Detect which cell encompasses the target text, then output its [X, Y] center coordinate. 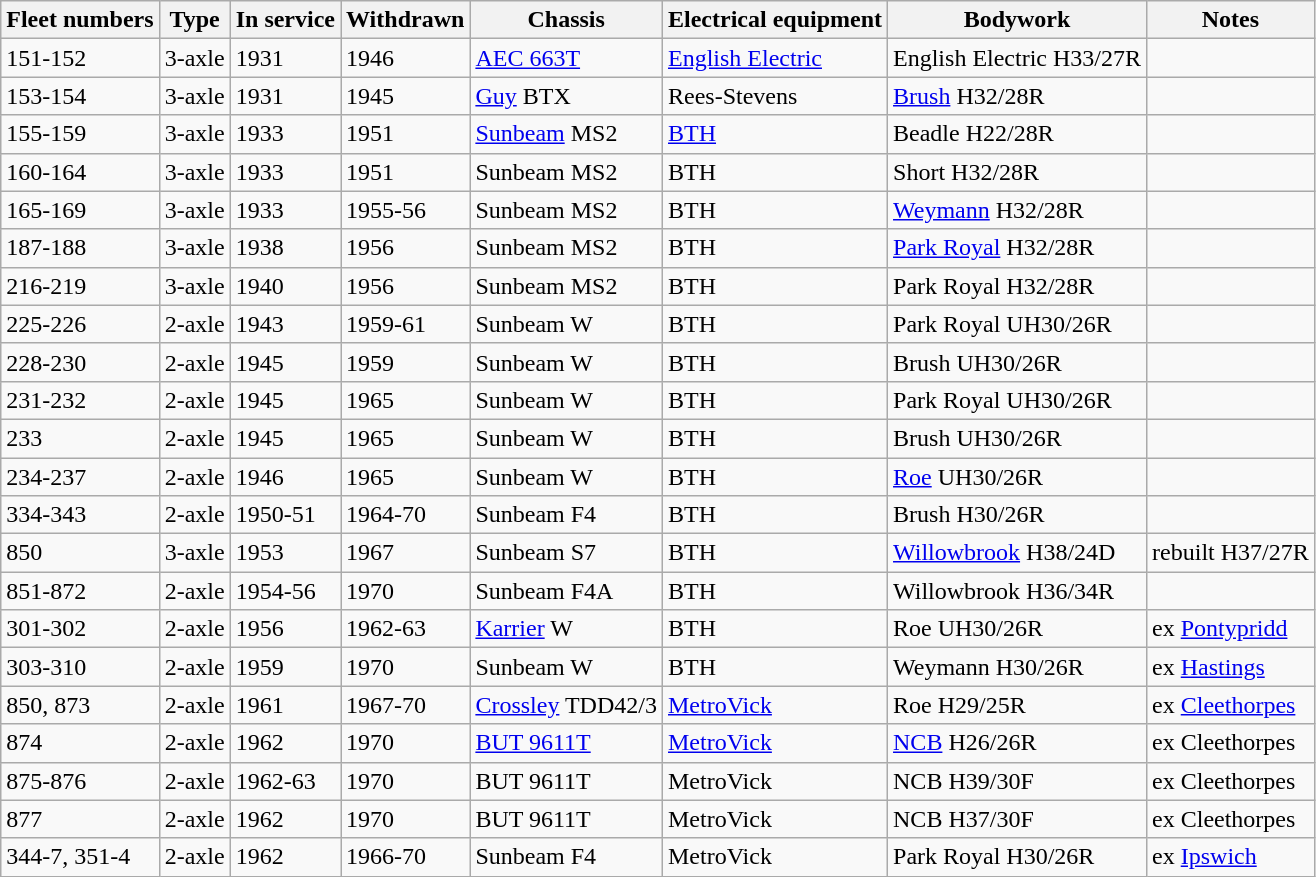
English Electric [774, 58]
Brush H32/28R [1018, 96]
344-7, 351-4 [80, 857]
Roe H29/25R [1018, 705]
Willowbrook H38/24D [1018, 553]
850 [80, 553]
NCB H37/30F [1018, 819]
Willowbrook H36/34R [1018, 591]
1959-61 [406, 324]
1967-70 [406, 705]
Notes [1231, 20]
Electrical equipment [774, 20]
301-302 [80, 629]
rebuilt H37/27R [1231, 553]
1964-70 [406, 515]
850, 873 [80, 705]
334-343 [80, 515]
Karrier W [566, 629]
151-152 [80, 58]
ex Pontypridd [1231, 629]
Brush H30/26R [1018, 515]
NCB H39/30F [1018, 781]
ex Hastings [1231, 667]
225-226 [80, 324]
NCB H26/26R [1018, 743]
English Electric H33/27R [1018, 58]
Sunbeam S7 [566, 553]
874 [80, 743]
165-169 [80, 210]
153-154 [80, 96]
1938 [285, 248]
Park Royal H30/26R [1018, 857]
Short H32/28R [1018, 172]
851-872 [80, 591]
ex Ipswich [1231, 857]
234-237 [80, 477]
1940 [285, 286]
Beadle H22/28R [1018, 134]
216-219 [80, 286]
AEC 663T [566, 58]
1943 [285, 324]
1967 [406, 553]
233 [80, 438]
1966-70 [406, 857]
Fleet numbers [80, 20]
Bodywork [1018, 20]
Sunbeam F4A [566, 591]
Weymann H32/28R [1018, 210]
Type [194, 20]
1955-56 [406, 210]
In service [285, 20]
155-159 [80, 134]
1954-56 [285, 591]
303-310 [80, 667]
Withdrawn [406, 20]
875-876 [80, 781]
231-232 [80, 400]
Chassis [566, 20]
Weymann H30/26R [1018, 667]
877 [80, 819]
160-164 [80, 172]
1961 [285, 705]
187-188 [80, 248]
1950-51 [285, 515]
Guy BTX [566, 96]
1953 [285, 553]
228-230 [80, 362]
Crossley TDD42/3 [566, 705]
Rees-Stevens [774, 96]
